Locate the cell with the specified text and output its (X, Y) center coordinate. 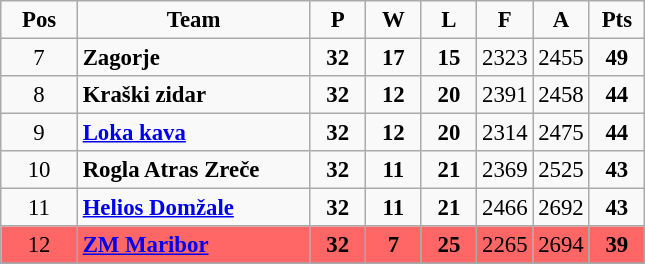
2466 (505, 208)
Zagorje (194, 58)
39 (617, 245)
Rogla Atras Zreče (194, 170)
A (561, 20)
Loka kava (194, 133)
2525 (561, 170)
L (449, 20)
Pts (617, 20)
W (394, 20)
2455 (561, 58)
Kraški zidar (194, 95)
17 (394, 58)
P (338, 20)
2323 (505, 58)
10 (40, 170)
2314 (505, 133)
Pos (40, 20)
2475 (561, 133)
ZM Maribor (194, 245)
2265 (505, 245)
2692 (561, 208)
2694 (561, 245)
Helios Domžale (194, 208)
2458 (561, 95)
F (505, 20)
2369 (505, 170)
15 (449, 58)
25 (449, 245)
Team (194, 20)
2391 (505, 95)
49 (617, 58)
8 (40, 95)
9 (40, 133)
